Scan for the cell matching the given text and deliver its (x, y) coordinate at center. 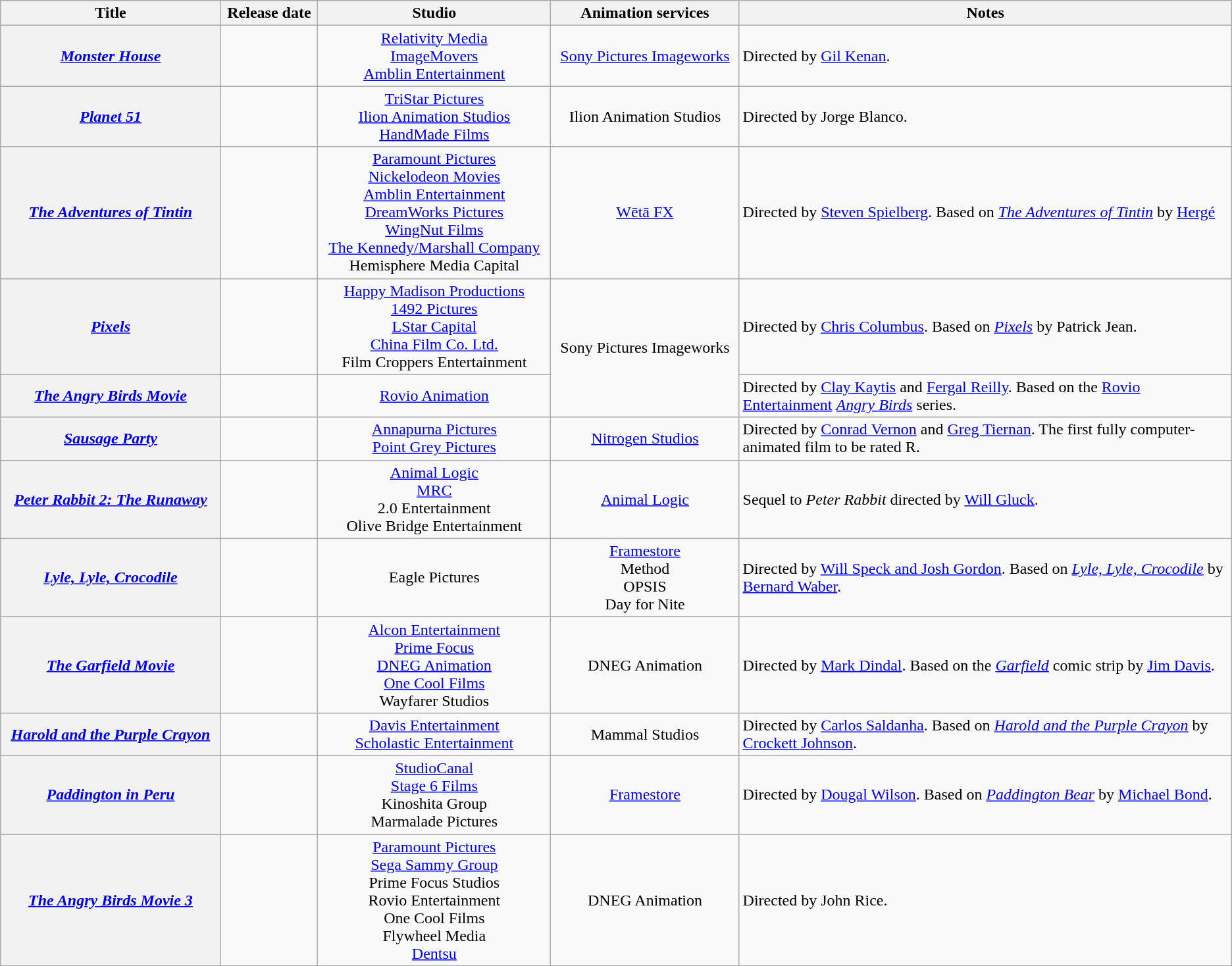
Animal LogicMRC2.0 EntertainmentOlive Bridge Entertainment (434, 499)
StudioCanalStage 6 FilmsKinoshita GroupMarmalade Pictures (434, 795)
Nitrogen Studios (645, 438)
Directed by Chris Columbus. Based on Pixels by Patrick Jean. (985, 326)
Mammal Studios (645, 734)
Directed by Clay Kaytis and Fergal Reilly. Based on the Rovio Entertainment Angry Birds series. (985, 396)
Title (111, 13)
Directed by John Rice. (985, 900)
Directed by Conrad Vernon and Greg Tiernan. The first fully computer-animated film to be rated R. (985, 438)
Annapurna PicturesPoint Grey Pictures (434, 438)
Paramount PicturesSega Sammy GroupPrime Focus StudiosRovio EntertainmentOne Cool FilmsFlywheel MediaDentsu (434, 900)
Directed by Carlos Saldanha. Based on Harold and the Purple Crayon by Crockett Johnson. (985, 734)
Eagle Pictures (434, 578)
Paramount PicturesNickelodeon MoviesAmblin EntertainmentDreamWorks PicturesWingNut FilmsThe Kennedy/Marshall CompanyHemisphere Media Capital (434, 213)
Directed by Dougal Wilson. Based on Paddington Bear by Michael Bond. (985, 795)
Directed by Gil Kenan. (985, 56)
Planet 51 (111, 116)
Animation services (645, 13)
Relativity MediaImageMoversAmblin Entertainment (434, 56)
Sequel to Peter Rabbit directed by Will Gluck. (985, 499)
Directed by Will Speck and Josh Gordon. Based on Lyle, Lyle, Crocodile by Bernard Waber. (985, 578)
Directed by Mark Dindal. Based on the Garfield comic strip by Jim Davis. (985, 665)
Directed by Jorge Blanco. (985, 116)
Happy Madison Productions1492 PicturesLStar CapitalChina Film Co. Ltd.Film Croppers Entertainment (434, 326)
Paddington in Peru (111, 795)
Sausage Party (111, 438)
Pixels (111, 326)
Ilion Animation Studios (645, 116)
Harold and the Purple Crayon (111, 734)
Release date (269, 13)
Lyle, Lyle, Crocodile (111, 578)
The Angry Birds Movie 3 (111, 900)
Davis EntertainmentScholastic Entertainment (434, 734)
Notes (985, 13)
Peter Rabbit 2: The Runaway (111, 499)
The Garfield Movie (111, 665)
Alcon EntertainmentPrime FocusDNEG AnimationOne Cool FilmsWayfarer Studios (434, 665)
Framestore (645, 795)
Rovio Animation (434, 396)
TriStar PicturesIlion Animation StudiosHandMade Films (434, 116)
Monster House (111, 56)
The Angry Birds Movie (111, 396)
FramestoreMethodOPSISDay for Nite (645, 578)
Directed by Steven Spielberg. Based on The Adventures of Tintin by Hergé (985, 213)
Studio (434, 13)
The Adventures of Tintin (111, 213)
Animal Logic (645, 499)
Wētā FX (645, 213)
